Locate the cell with the specified text and output its (x, y) center coordinate. 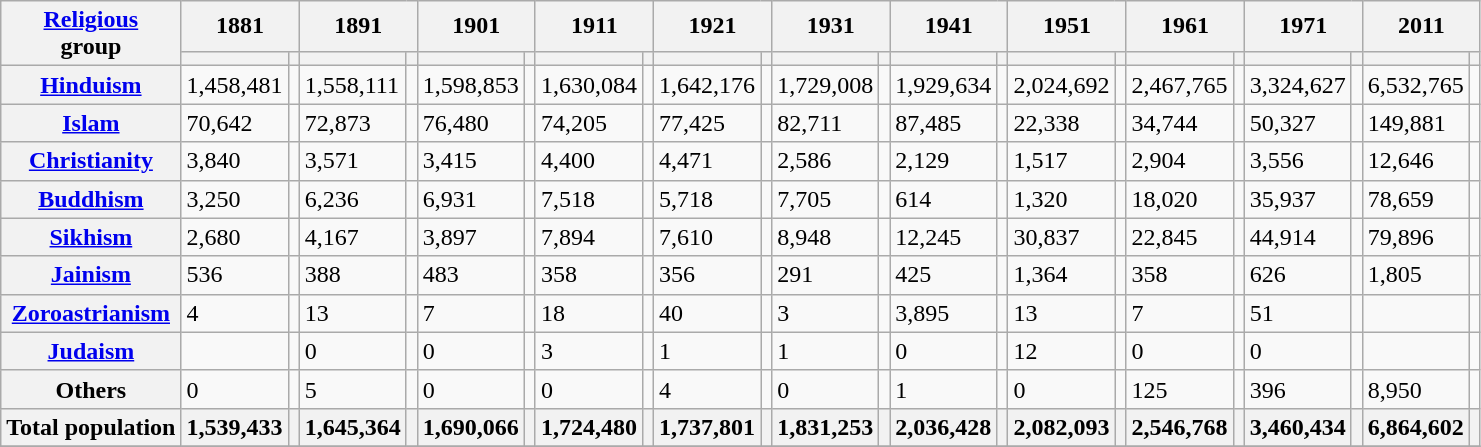
1,598,853 (470, 85)
22,338 (1062, 123)
Islam (91, 123)
6,236 (352, 199)
5 (352, 389)
2,904 (1180, 161)
1941 (949, 26)
4,167 (352, 237)
5,718 (708, 199)
6,532,765 (1416, 85)
77,425 (708, 123)
7,518 (588, 199)
Total population (91, 427)
72,873 (352, 123)
Judaism (91, 351)
82,711 (826, 123)
76,480 (470, 123)
7,894 (588, 237)
3,250 (234, 199)
291 (826, 275)
Sikhism (91, 237)
1891 (358, 26)
22,845 (1180, 237)
12,245 (944, 237)
1,729,008 (826, 85)
1881 (240, 26)
Others (91, 389)
1,690,066 (470, 427)
149,881 (1416, 123)
1,320 (1062, 199)
87,485 (944, 123)
1,364 (1062, 275)
125 (1180, 389)
Zoroastrianism (91, 313)
1,737,801 (708, 427)
1911 (594, 26)
1,558,111 (352, 85)
7,705 (826, 199)
35,937 (1298, 199)
1,645,364 (352, 427)
3,571 (352, 161)
425 (944, 275)
74,205 (588, 123)
Jainism (91, 275)
3,840 (234, 161)
70,642 (234, 123)
18 (588, 313)
2,680 (234, 237)
3,556 (1298, 161)
1961 (1185, 26)
34,744 (1180, 123)
50,327 (1298, 123)
44,914 (1298, 237)
Religiousgroup (91, 34)
626 (1298, 275)
1,724,480 (588, 427)
6,864,602 (1416, 427)
1,458,481 (234, 85)
2011 (1421, 26)
1,929,634 (944, 85)
356 (708, 275)
1,517 (1062, 161)
2,082,093 (1062, 427)
2,546,768 (1180, 427)
1,831,253 (826, 427)
8,950 (1416, 389)
8,948 (826, 237)
1951 (1067, 26)
12 (1062, 351)
30,837 (1062, 237)
51 (1298, 313)
1931 (831, 26)
396 (1298, 389)
2,129 (944, 161)
1921 (713, 26)
4,471 (708, 161)
2,024,692 (1062, 85)
Hinduism (91, 85)
2,586 (826, 161)
2,467,765 (1180, 85)
614 (944, 199)
536 (234, 275)
Buddhism (91, 199)
483 (470, 275)
Christianity (91, 161)
3,897 (470, 237)
4,400 (588, 161)
78,659 (1416, 199)
3,415 (470, 161)
1,642,176 (708, 85)
1,630,084 (588, 85)
3,324,627 (1298, 85)
6,931 (470, 199)
18,020 (1180, 199)
1901 (476, 26)
3,460,434 (1298, 427)
388 (352, 275)
40 (708, 313)
7,610 (708, 237)
2,036,428 (944, 427)
3,895 (944, 313)
1,805 (1416, 275)
79,896 (1416, 237)
1971 (1303, 26)
12,646 (1416, 161)
1,539,433 (234, 427)
